From the cell containing the given text, extract its center point as (X, Y) coordinate. 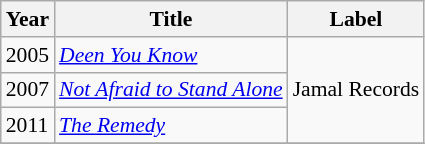
Deen You Know (171, 55)
Not Afraid to Stand Alone (171, 90)
Jamal Records (356, 90)
The Remedy (171, 126)
Label (356, 19)
Year (28, 19)
2011 (28, 126)
2007 (28, 90)
Title (171, 19)
2005 (28, 55)
